Identify which cell holds the provided text, then report its (X, Y) central coordinate. 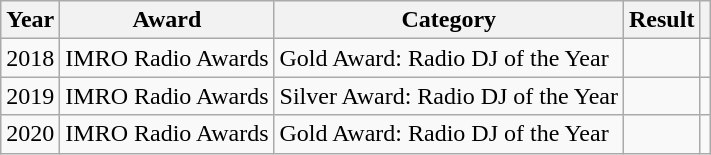
Award (167, 20)
Result (662, 20)
2020 (30, 134)
Category (449, 20)
2019 (30, 96)
Silver Award: Radio DJ of the Year (449, 96)
Year (30, 20)
2018 (30, 58)
